Return the [x, y] coordinate for the center point of the cell that contains the specified text.  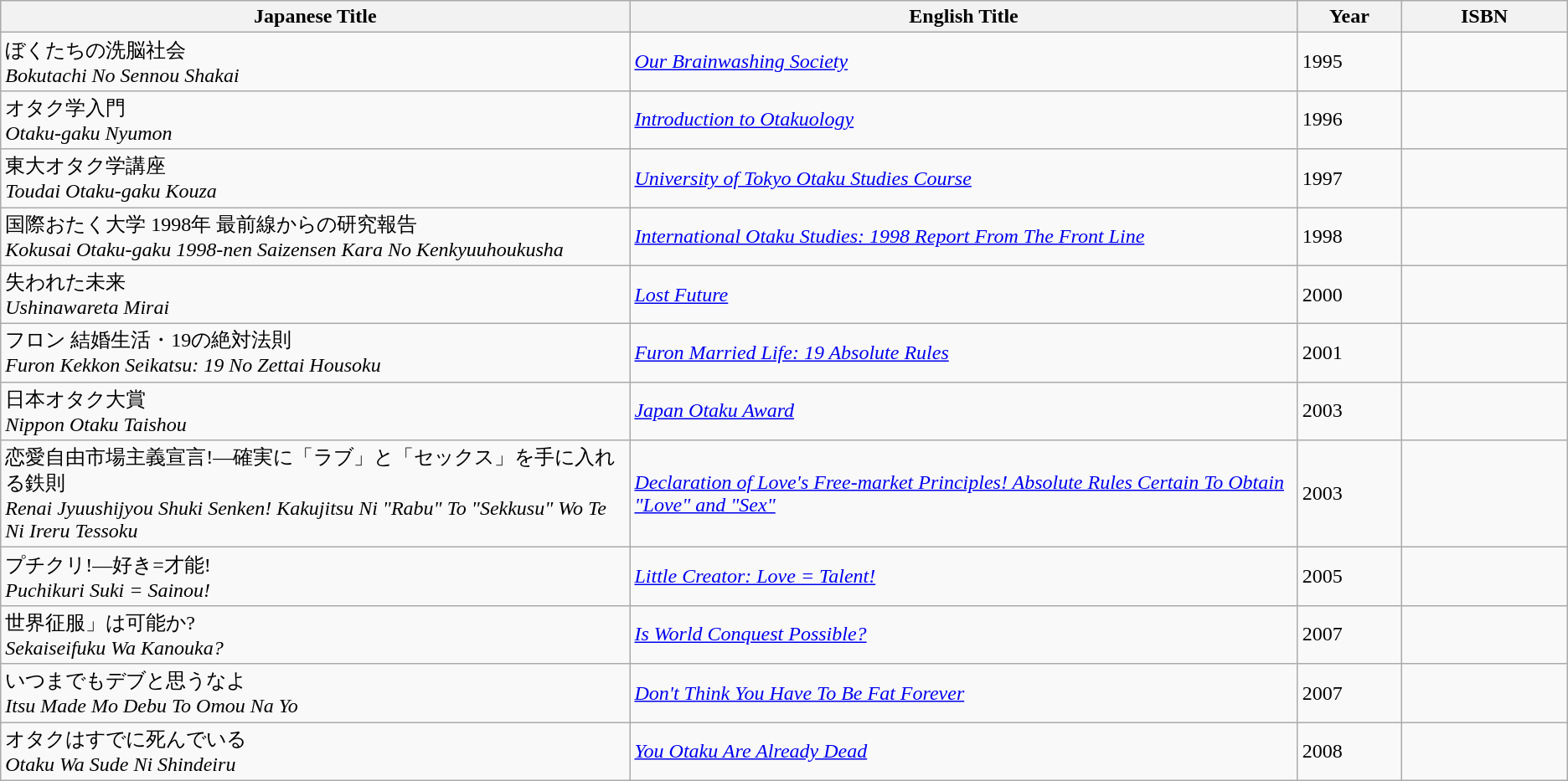
1995 [1349, 62]
2005 [1349, 577]
University of Tokyo Otaku Studies Course [963, 178]
Furon Married Life: 19 Absolute Rules [963, 353]
Year [1349, 17]
失われた未来Ushinawareta Mirai [315, 295]
Japan Otaku Award [963, 411]
Japanese Title [315, 17]
2001 [1349, 353]
オタク学入門Otaku-gaku Nyumon [315, 120]
Don't Think You Have To Be Fat Forever [963, 693]
いつまでもデブと思うなよItsu Made Mo Debu To Omou Na Yo [315, 693]
フロン 結婚生活・19の絶対法則Furon Kekkon Seikatsu: 19 No Zettai Housoku [315, 353]
You Otaku Are Already Dead [963, 751]
2000 [1349, 295]
恋愛自由市場主義宣言!—確実に「ラブ」と「セックス」を手に入れる鉄則Renai Jyuushijyou Shuki Senken! Kakujitsu Ni "Rabu" To "Sekkusu" Wo Te Ni Ireru Tessoku [315, 494]
1996 [1349, 120]
ぼくたちの洗脳社会Bokutachi No Sennou Shakai [315, 62]
国際おたく大学 1998年 最前線からの研究報告Kokusai Otaku-gaku 1998-nen Saizensen Kara No Kenkyuuhoukusha [315, 237]
International Otaku Studies: 1998 Report From The Front Line [963, 237]
オタクはすでに死んでいるOtaku Wa Sude Ni Shindeiru [315, 751]
プチクリ!—好き=才能!Puchikuri Suki = Sainou! [315, 577]
日本オタク大賞Nippon Otaku Taishou [315, 411]
Introduction to Otakuology [963, 120]
2008 [1349, 751]
Is World Conquest Possible? [963, 635]
1997 [1349, 178]
Lost Future [963, 295]
1998 [1349, 237]
ISBN [1484, 17]
Little Creator: Love = Talent! [963, 577]
世界征服」は可能か?Sekaiseifuku Wa Kanouka? [315, 635]
東大オタク学講座Toudai Otaku-gaku Kouza [315, 178]
Declaration of Love's Free-market Principles! Absolute Rules Certain To Obtain "Love" and "Sex" [963, 494]
English Title [963, 17]
Our Brainwashing Society [963, 62]
